Identify which cell holds the provided text, then report its (X, Y) central coordinate. 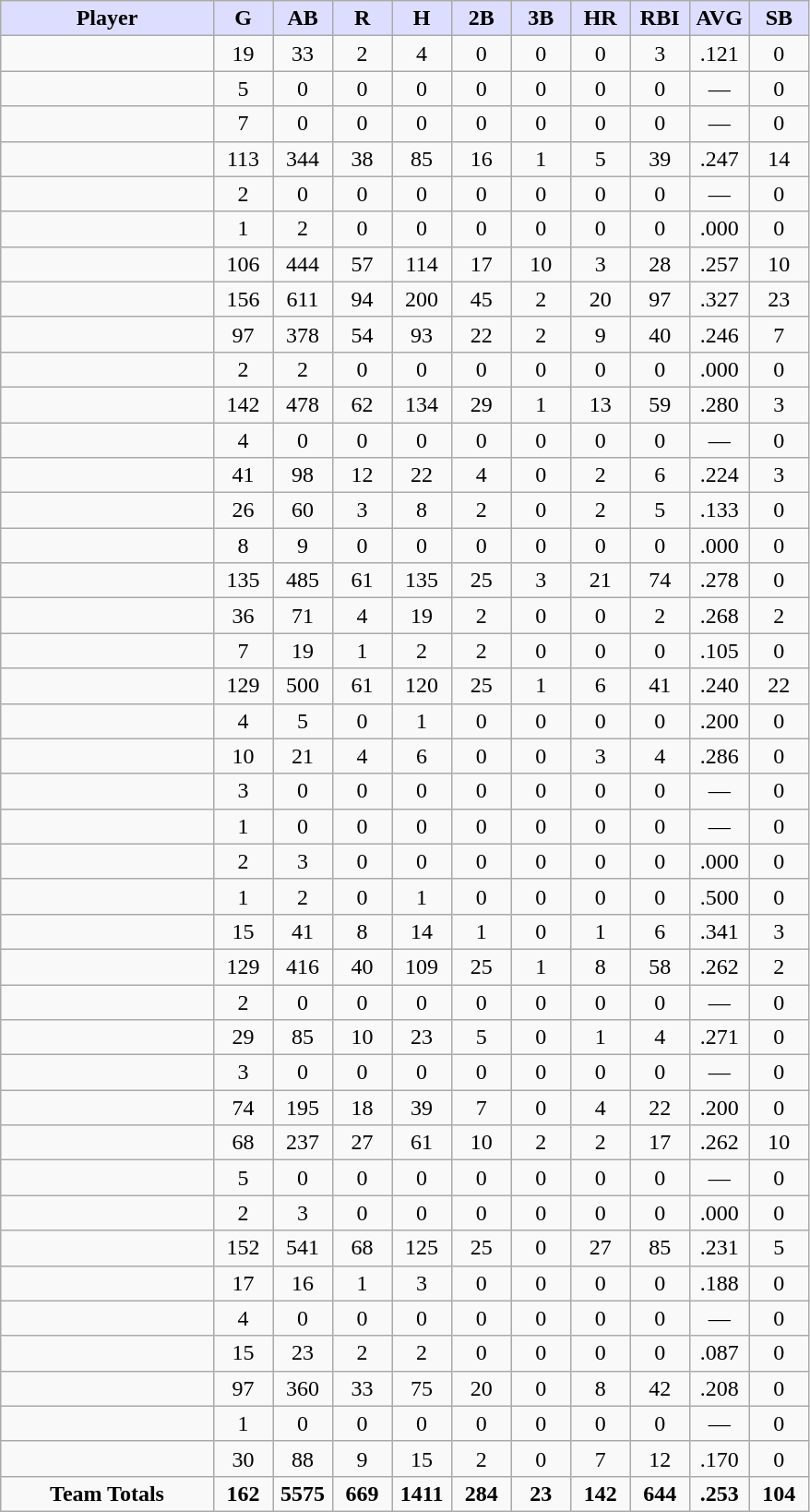
152 (244, 1248)
2B (482, 18)
G (244, 18)
.341 (720, 931)
237 (303, 1143)
94 (362, 299)
5575 (303, 1494)
.105 (720, 651)
88 (303, 1458)
62 (362, 404)
104 (779, 1494)
1411 (423, 1494)
98 (303, 475)
.208 (720, 1388)
Player (107, 18)
60 (303, 510)
AB (303, 18)
.278 (720, 581)
500 (303, 686)
59 (661, 404)
.224 (720, 475)
54 (362, 334)
AVG (720, 18)
.257 (720, 264)
669 (362, 1494)
.271 (720, 1038)
611 (303, 299)
195 (303, 1108)
644 (661, 1494)
478 (303, 404)
75 (423, 1388)
57 (362, 264)
114 (423, 264)
93 (423, 334)
541 (303, 1248)
26 (244, 510)
.087 (720, 1353)
58 (661, 966)
.327 (720, 299)
120 (423, 686)
416 (303, 966)
378 (303, 334)
R (362, 18)
.121 (720, 54)
344 (303, 159)
28 (661, 264)
13 (600, 404)
.133 (720, 510)
134 (423, 404)
444 (303, 264)
30 (244, 1458)
284 (482, 1494)
36 (244, 616)
18 (362, 1108)
113 (244, 159)
125 (423, 1248)
.500 (720, 896)
.246 (720, 334)
.170 (720, 1458)
71 (303, 616)
SB (779, 18)
.188 (720, 1283)
45 (482, 299)
.253 (720, 1494)
38 (362, 159)
162 (244, 1494)
.240 (720, 686)
42 (661, 1388)
3B (541, 18)
200 (423, 299)
106 (244, 264)
.280 (720, 404)
.286 (720, 756)
.268 (720, 616)
.247 (720, 159)
109 (423, 966)
360 (303, 1388)
156 (244, 299)
HR (600, 18)
Team Totals (107, 1494)
.231 (720, 1248)
RBI (661, 18)
485 (303, 581)
H (423, 18)
